Detect which cell encompasses the target text, then output its (X, Y) center coordinate. 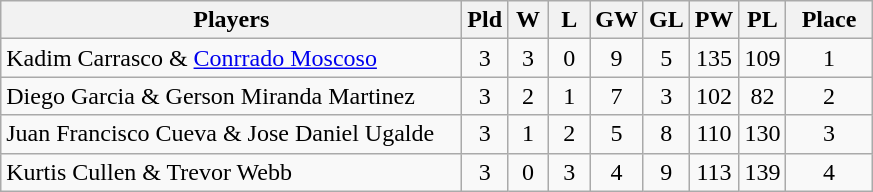
82 (762, 96)
110 (714, 134)
L (570, 20)
Kadim Carrasco & Conrrado Moscoso (232, 58)
Players (232, 20)
8 (666, 134)
W (528, 20)
GL (666, 20)
Juan Francisco Cueva & Jose Daniel Ugalde (232, 134)
Diego Garcia & Gerson Miranda Martinez (232, 96)
139 (762, 172)
Kurtis Cullen & Trevor Webb (232, 172)
109 (762, 58)
135 (714, 58)
Place (829, 20)
PL (762, 20)
130 (762, 134)
Pld (485, 20)
GW (617, 20)
7 (617, 96)
PW (714, 20)
102 (714, 96)
113 (714, 172)
